Extract the [X, Y] coordinate from the center of the cell holding the provided text.  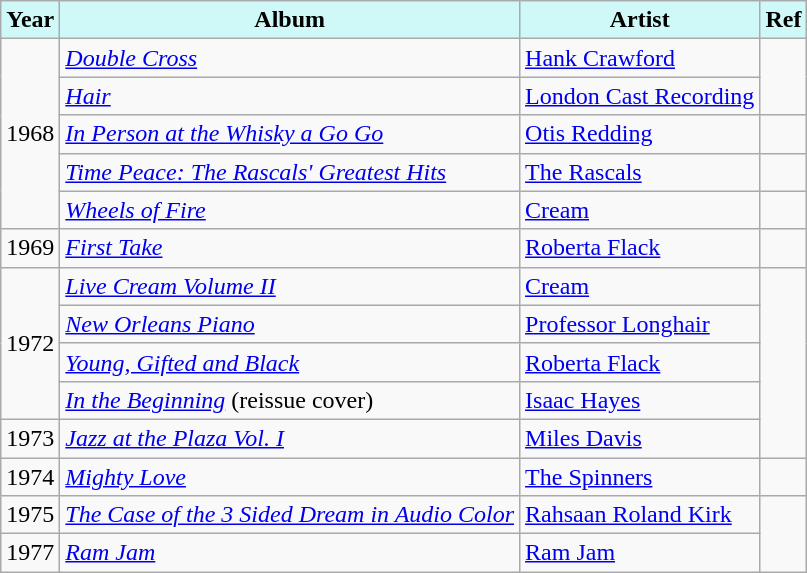
1977 [30, 553]
Wheels of Fire [290, 210]
Miles Davis [640, 438]
Hank Crawford [640, 58]
Live Cream Volume II [290, 286]
1974 [30, 477]
The Case of the 3 Sided Dream in Audio Color [290, 515]
1972 [30, 343]
Isaac Hayes [640, 400]
Artist [640, 20]
Rahsaan Roland Kirk [640, 515]
The Rascals [640, 172]
Professor Longhair [640, 324]
Ref [784, 20]
Album [290, 20]
1969 [30, 248]
Young, Gifted and Black [290, 362]
Time Peace: The Rascals' Greatest Hits [290, 172]
1968 [30, 134]
Hair [290, 96]
Double Cross [290, 58]
First Take [290, 248]
In the Beginning (reissue cover) [290, 400]
London Cast Recording [640, 96]
Year [30, 20]
New Orleans Piano [290, 324]
Mighty Love [290, 477]
In Person at the Whisky a Go Go [290, 134]
Otis Redding [640, 134]
Jazz at the Plaza Vol. I [290, 438]
The Spinners [640, 477]
1973 [30, 438]
1975 [30, 515]
